Determine the [x, y] coordinate at the center of the cell enclosing the given text.  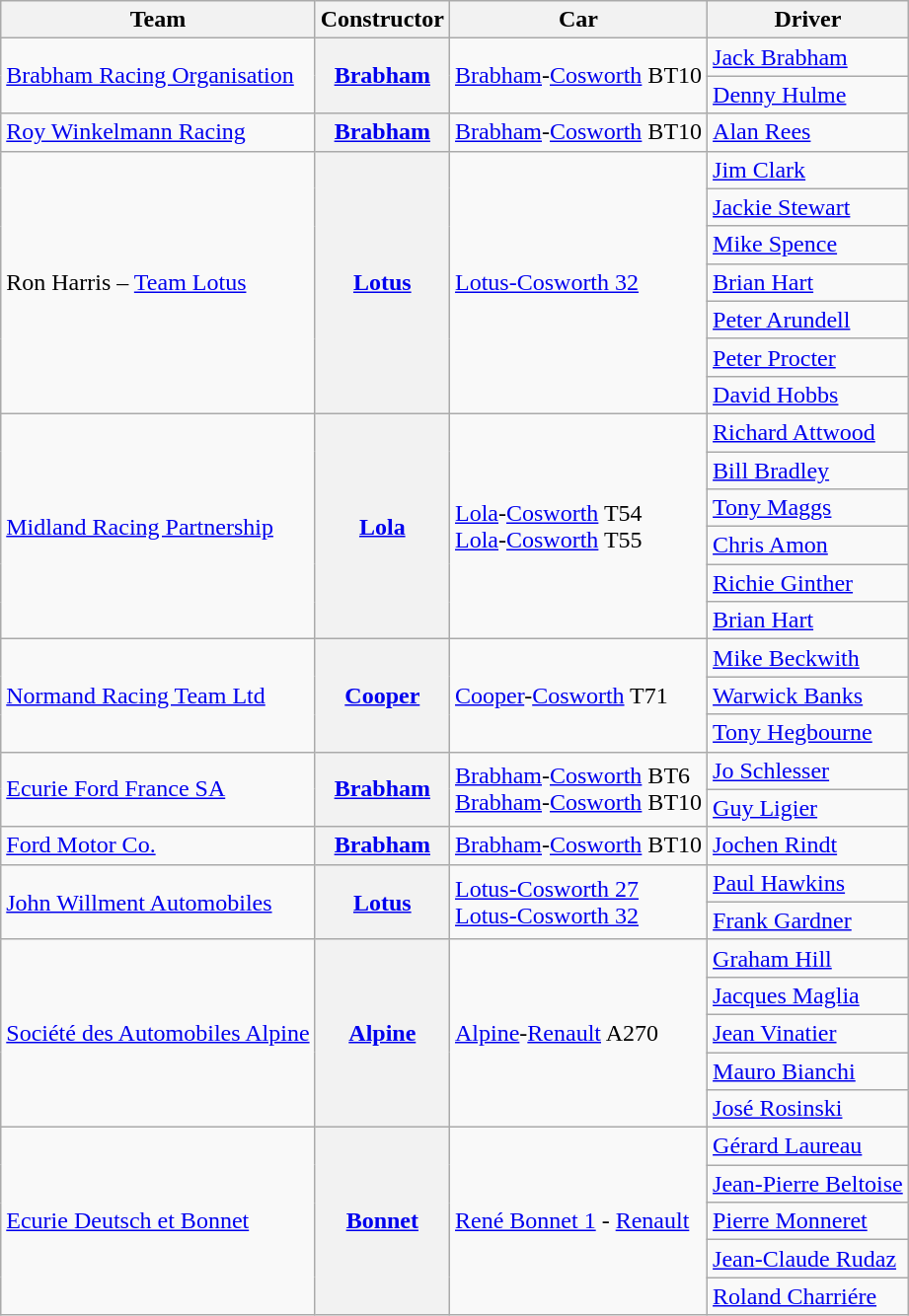
Guy Ligier [808, 808]
Jean-Claude Rudaz [808, 1259]
Jo Schlesser [808, 770]
David Hobbs [808, 395]
Roland Charriére [808, 1296]
Jean Vinatier [808, 1033]
Ford Motor Co. [158, 845]
Jacques Maglia [808, 995]
Alpine [382, 1033]
Jack Brabham [808, 57]
Société des Automobiles Alpine [158, 1033]
Brabham-Cosworth BT6Brabham-Cosworth BT10 [578, 789]
Constructor [382, 20]
Cooper-Cosworth T71 [578, 695]
Brabham Racing Organisation [158, 76]
John Willment Automobiles [158, 902]
Denny Hulme [808, 95]
Paul Hawkins [808, 883]
Tony Hegbourne [808, 733]
José Rosinski [808, 1109]
Peter Procter [808, 357]
Car [578, 20]
Richard Attwood [808, 432]
Team [158, 20]
Midland Racing Partnership [158, 526]
Ron Harris – Team Lotus [158, 282]
Jochen Rindt [808, 845]
Lola [382, 526]
Alpine-Renault A270 [578, 1033]
Frank Gardner [808, 920]
Ecurie Deutsch et Bonnet [158, 1221]
Alan Rees [808, 132]
Lotus-Cosworth 27Lotus-Cosworth 32 [578, 902]
Cooper [382, 695]
Pierre Monneret [808, 1221]
Chris Amon [808, 546]
Jean-Pierre Beltoise [808, 1184]
Roy Winkelmann Racing [158, 132]
Bill Bradley [808, 471]
Richie Ginther [808, 583]
Tony Maggs [808, 508]
Graham Hill [808, 958]
Mauro Bianchi [808, 1070]
Driver [808, 20]
René Bonnet 1 - Renault [578, 1221]
Lotus-Cosworth 32 [578, 282]
Jim Clark [808, 170]
Peter Arundell [808, 320]
Gérard Laureau [808, 1146]
Jackie Stewart [808, 207]
Normand Racing Team Ltd [158, 695]
Warwick Banks [808, 695]
Mike Beckwith [808, 658]
Ecurie Ford France SA [158, 789]
Bonnet [382, 1221]
Lola-Cosworth T54Lola-Cosworth T55 [578, 526]
Mike Spence [808, 245]
